From the cell containing the given text, extract its center point as [X, Y] coordinate. 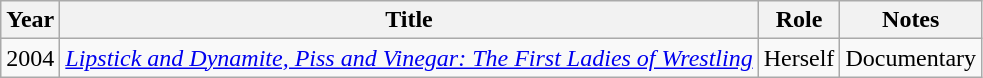
Title [409, 20]
Lipstick and Dynamite, Piss and Vinegar: The First Ladies of Wrestling [409, 58]
Notes [911, 20]
Herself [799, 58]
Documentary [911, 58]
Year [30, 20]
Role [799, 20]
2004 [30, 58]
